Detect which cell encompasses the target text, then output its (X, Y) center coordinate. 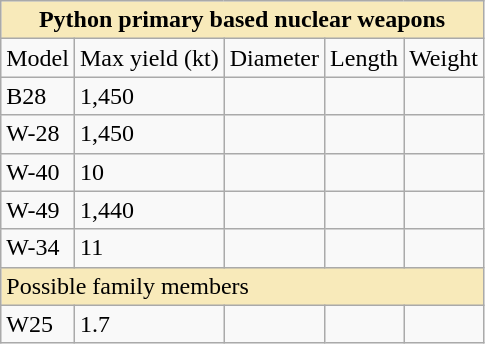
W-40 (38, 172)
W-34 (38, 248)
Possible family members (242, 286)
1.7 (149, 324)
11 (149, 248)
Python primary based nuclear weapons (242, 20)
W-49 (38, 210)
W-28 (38, 134)
W25 (38, 324)
Model (38, 58)
Max yield (kt) (149, 58)
Length (364, 58)
Weight (444, 58)
1,440 (149, 210)
10 (149, 172)
Diameter (274, 58)
B28 (38, 96)
